Return the (X, Y) coordinate for the center point of the cell that contains the specified text.  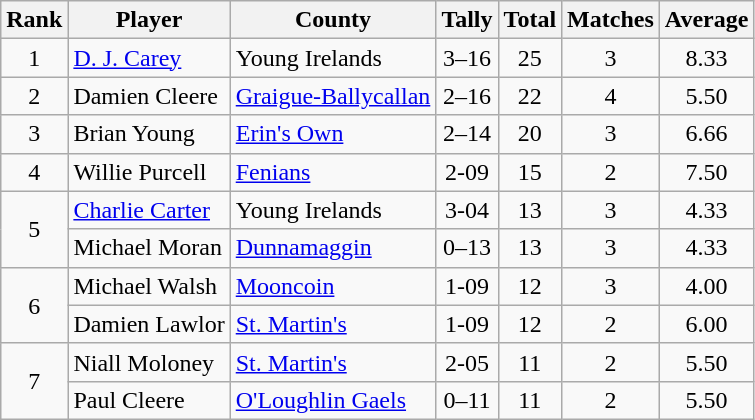
Damien Lawlor (149, 324)
0–13 (467, 248)
2–14 (467, 134)
6.66 (706, 134)
D. J. Carey (149, 58)
Mooncoin (333, 286)
Matches (611, 20)
7.50 (706, 172)
6 (34, 305)
Tally (467, 20)
8.33 (706, 58)
Erin's Own (333, 134)
Willie Purcell (149, 172)
2-09 (467, 172)
Paul Cleere (149, 400)
Michael Walsh (149, 286)
Charlie Carter (149, 210)
22 (530, 96)
4.00 (706, 286)
Brian Young (149, 134)
3-04 (467, 210)
25 (530, 58)
5 (34, 229)
O'Loughlin Gaels (333, 400)
Michael Moran (149, 248)
0–11 (467, 400)
20 (530, 134)
Total (530, 20)
1 (34, 58)
Niall Moloney (149, 362)
15 (530, 172)
Graigue-Ballycallan (333, 96)
County (333, 20)
Fenians (333, 172)
Rank (34, 20)
Damien Cleere (149, 96)
2-05 (467, 362)
3–16 (467, 58)
Player (149, 20)
Dunnamaggin (333, 248)
2–16 (467, 96)
6.00 (706, 324)
7 (34, 381)
Average (706, 20)
